Return the [x, y] coordinate for the center point of the cell that contains the specified text.  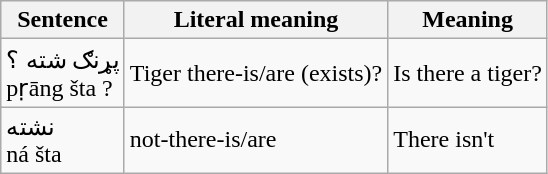
Literal meaning [256, 20]
not-there-is/are [256, 140]
Meaning [468, 20]
Sentence [63, 20]
There isn't [468, 140]
پړنګ شته ؟pṛāng šta ? [63, 73]
Tiger there-is/are (exists)? [256, 73]
Is there a tiger? [468, 73]
نشتهná šta [63, 140]
